Detect which cell encompasses the target text, then output its (X, Y) center coordinate. 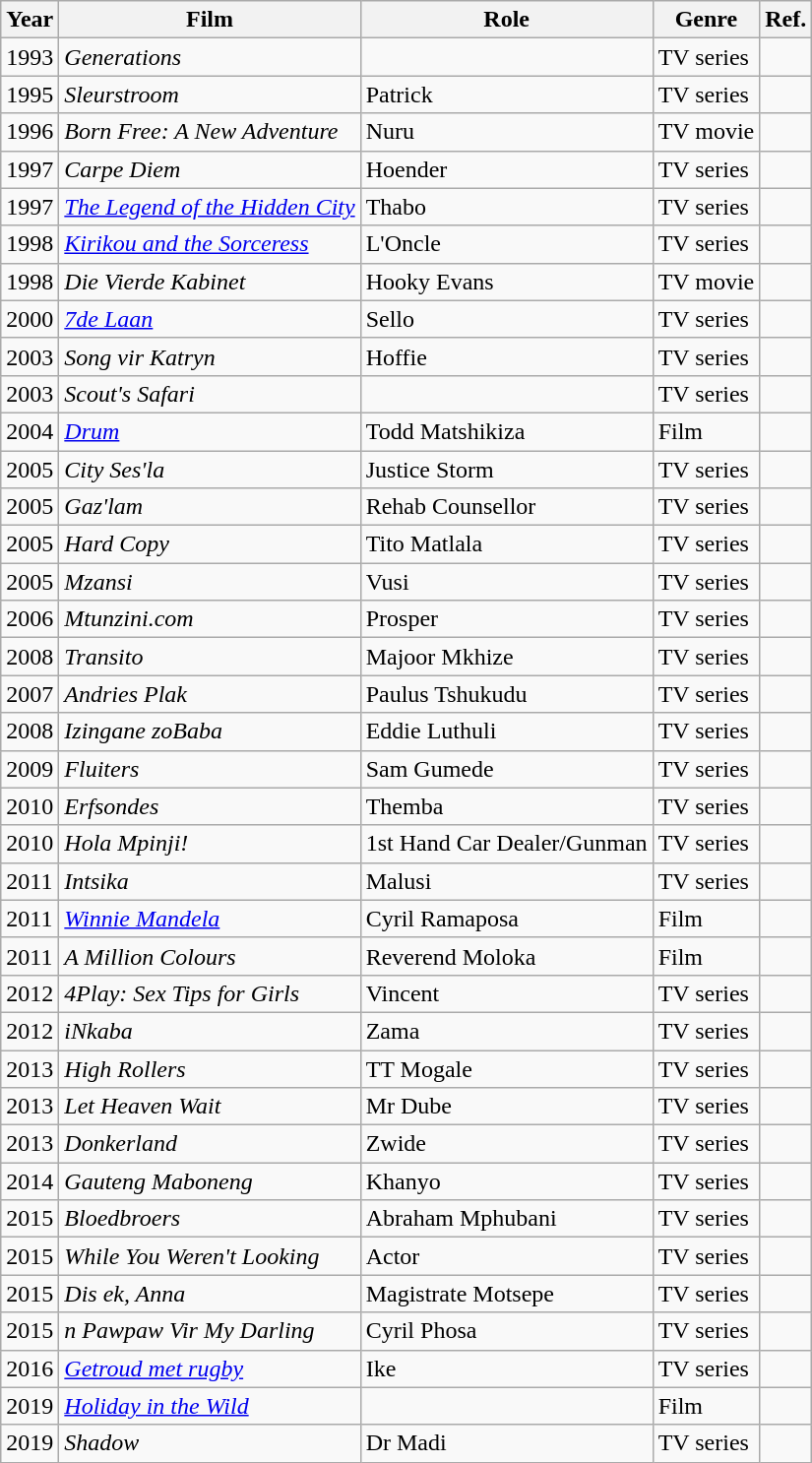
2004 (30, 431)
2000 (30, 319)
Majoor Mkhize (506, 657)
Hola Mpinji! (210, 844)
Holiday in the Wild (210, 1406)
Generations (210, 57)
Andries Plak (210, 694)
Prosper (506, 619)
Eddie Luthuli (506, 731)
Role (506, 20)
Genre (707, 20)
Year (30, 20)
Hoender (506, 169)
2016 (30, 1368)
4Play: Sex Tips for Girls (210, 993)
Carpe Diem (210, 169)
Sam Gumede (506, 769)
Abraham Mphubani (506, 1219)
High Rollers (210, 1068)
Thabo (506, 207)
Ike (506, 1368)
Fluiters (210, 769)
iNkaba (210, 1031)
L'Oncle (506, 244)
1996 (30, 132)
Transito (210, 657)
Vincent (506, 993)
Tito Matlala (506, 544)
Dr Madi (506, 1443)
Scout's Safari (210, 394)
1993 (30, 57)
Justice Storm (506, 470)
7de Laan (210, 319)
Hoffie (506, 356)
Born Free: A New Adventure (210, 132)
Izingane zoBaba (210, 731)
A Million Colours (210, 956)
Ref. (785, 20)
Actor (506, 1256)
While You Weren't Looking (210, 1256)
Zama (506, 1031)
TT Mogale (506, 1068)
2009 (30, 769)
Reverend Moloka (506, 956)
Donkerland (210, 1144)
Khanyo (506, 1181)
Die Vierde Kabinet (210, 282)
Sello (506, 319)
Intsika (210, 881)
Todd Matshikiza (506, 431)
Bloedbroers (210, 1219)
Mtunzini.com (210, 619)
Hooky Evans (506, 282)
Cyril Phosa (506, 1331)
Mzansi (210, 582)
n Pawpaw Vir My Darling (210, 1331)
Shadow (210, 1443)
Let Heaven Wait (210, 1107)
Getroud met rugby (210, 1368)
Gaz'lam (210, 507)
Rehab Counsellor (506, 507)
The Legend of the Hidden City (210, 207)
Nuru (506, 132)
Paulus Tshukudu (506, 694)
1995 (30, 95)
City Ses'la (210, 470)
Dis ek, Anna (210, 1294)
Winnie Mandela (210, 919)
Zwide (506, 1144)
Patrick (506, 95)
Sleurstroom (210, 95)
2006 (30, 619)
Drum (210, 431)
2014 (30, 1181)
Erfsondes (210, 806)
Kirikou and the Sorceress (210, 244)
Themba (506, 806)
Cyril Ramaposa (506, 919)
2007 (30, 694)
Magistrate Motsepe (506, 1294)
1st Hand Car Dealer/Gunman (506, 844)
Song vir Katryn (210, 356)
Vusi (506, 582)
Hard Copy (210, 544)
Mr Dube (506, 1107)
Malusi (506, 881)
Gauteng Maboneng (210, 1181)
